Identify which cell holds the provided text, then report its [x, y] central coordinate. 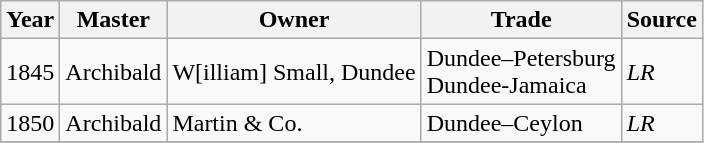
Trade [521, 20]
Master [114, 20]
Dundee–Ceylon [521, 123]
1850 [30, 123]
1845 [30, 72]
Dundee–PetersburgDundee-Jamaica [521, 72]
Owner [294, 20]
Year [30, 20]
W[illiam] Small, Dundee [294, 72]
Martin & Co. [294, 123]
Source [662, 20]
